Extract the (X, Y) coordinate from the center of the cell holding the provided text.  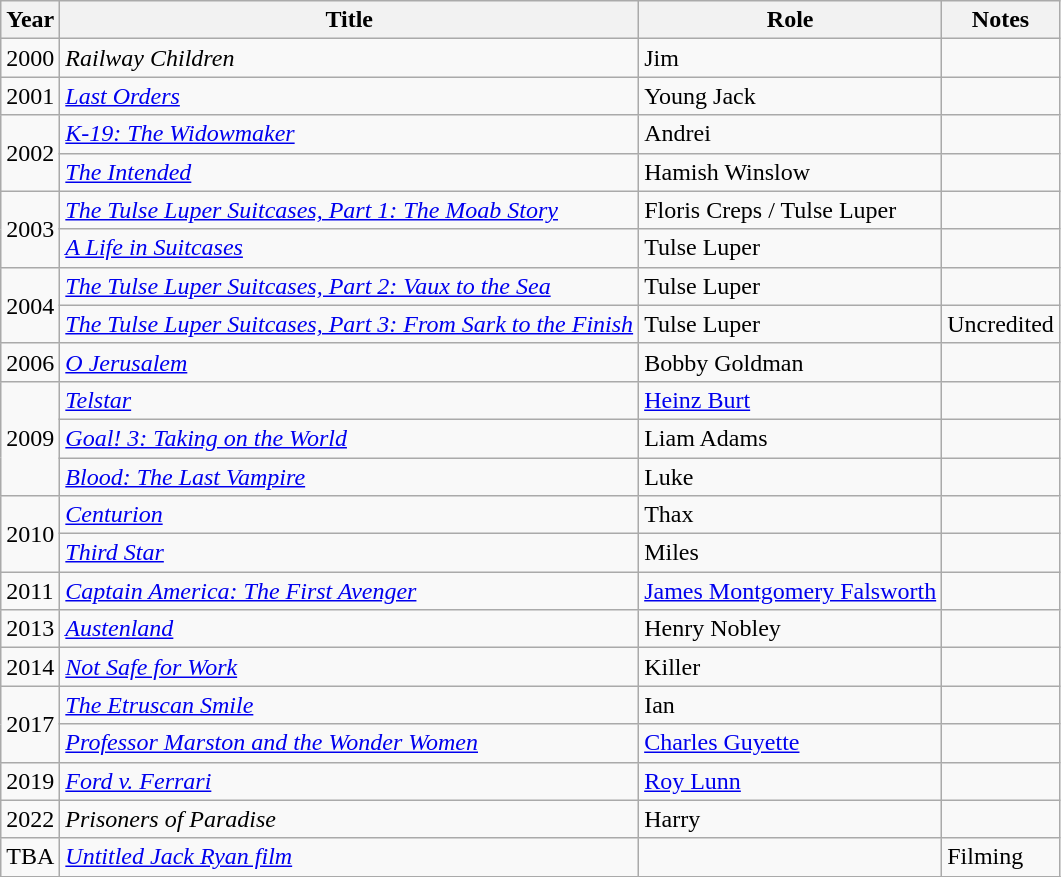
2006 (30, 362)
The Etruscan Smile (350, 705)
Third Star (350, 553)
The Tulse Luper Suitcases, Part 3: From Sark to the Finish (350, 324)
2010 (30, 534)
Hamish Winslow (790, 172)
Ford v. Ferrari (350, 781)
Blood: The Last Vampire (350, 477)
Telstar (350, 400)
TBA (30, 857)
Ian (790, 705)
2009 (30, 438)
2004 (30, 305)
Charles Guyette (790, 743)
Filming (1001, 857)
Young Jack (790, 96)
Henry Nobley (790, 629)
Captain America: The First Avenger (350, 591)
Miles (790, 553)
The Tulse Luper Suitcases, Part 1: The Moab Story (350, 210)
2001 (30, 96)
Goal! 3: Taking on the World (350, 438)
Last Orders (350, 96)
Notes (1001, 20)
Andrei (790, 134)
Austenland (350, 629)
2003 (30, 229)
Title (350, 20)
The Tulse Luper Suitcases, Part 2: Vaux to the Sea (350, 286)
2011 (30, 591)
2019 (30, 781)
Roy Lunn (790, 781)
Harry (790, 819)
2002 (30, 153)
Year (30, 20)
O Jerusalem (350, 362)
Bobby Goldman (790, 362)
2013 (30, 629)
Role (790, 20)
Not Safe for Work (350, 667)
Uncredited (1001, 324)
K-19: The Widowmaker (350, 134)
Heinz Burt (790, 400)
Liam Adams (790, 438)
Railway Children (350, 58)
Centurion (350, 515)
James Montgomery Falsworth (790, 591)
2017 (30, 724)
The Intended (350, 172)
Killer (790, 667)
Untitled Jack Ryan film (350, 857)
A Life in Suitcases (350, 248)
2022 (30, 819)
Prisoners of Paradise (350, 819)
Floris Creps / Tulse Luper (790, 210)
Professor Marston and the Wonder Women (350, 743)
Thax (790, 515)
Luke (790, 477)
Jim (790, 58)
2014 (30, 667)
2000 (30, 58)
